Locate the cell with the specified text and output its [X, Y] center coordinate. 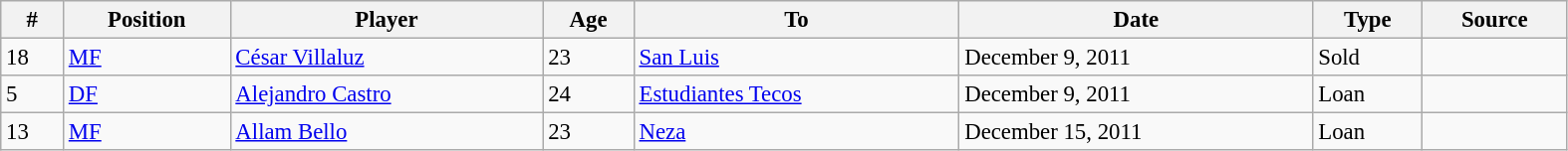
18 [32, 58]
Source [1494, 20]
5 [32, 94]
Position [147, 20]
Alejandro Castro [387, 94]
DF [147, 94]
Player [387, 20]
San Luis [797, 58]
24 [588, 94]
Neza [797, 132]
Age [588, 20]
13 [32, 132]
To [797, 20]
Type [1368, 20]
Sold [1368, 58]
César Villaluz [387, 58]
Allam Bello [387, 132]
# [32, 20]
Estudiantes Tecos [797, 94]
Date [1136, 20]
December 15, 2011 [1136, 132]
